Detect which cell encompasses the target text, then output its [X, Y] center coordinate. 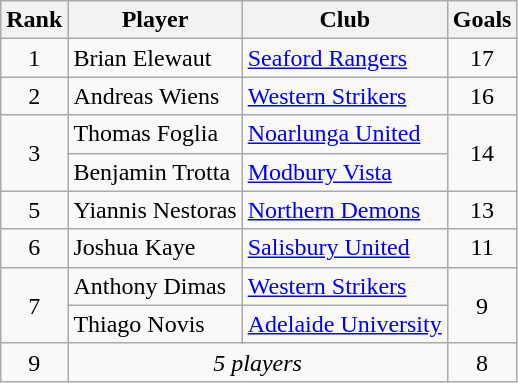
6 [34, 248]
Benjamin Trotta [155, 172]
Noarlunga United [344, 134]
Anthony Dimas [155, 286]
7 [34, 305]
Player [155, 20]
5 [34, 210]
Modbury Vista [344, 172]
Rank [34, 20]
Club [344, 20]
Salisbury United [344, 248]
Adelaide University [344, 324]
5 players [258, 362]
Thiago Novis [155, 324]
Yiannis Nestoras [155, 210]
Thomas Foglia [155, 134]
8 [482, 362]
Seaford Rangers [344, 58]
11 [482, 248]
2 [34, 96]
16 [482, 96]
Andreas Wiens [155, 96]
3 [34, 153]
1 [34, 58]
13 [482, 210]
17 [482, 58]
Northern Demons [344, 210]
Joshua Kaye [155, 248]
14 [482, 153]
Brian Elewaut [155, 58]
Goals [482, 20]
